Pinpoint the cell where the given text exists, returning its [X, Y] midpoint coordinate. 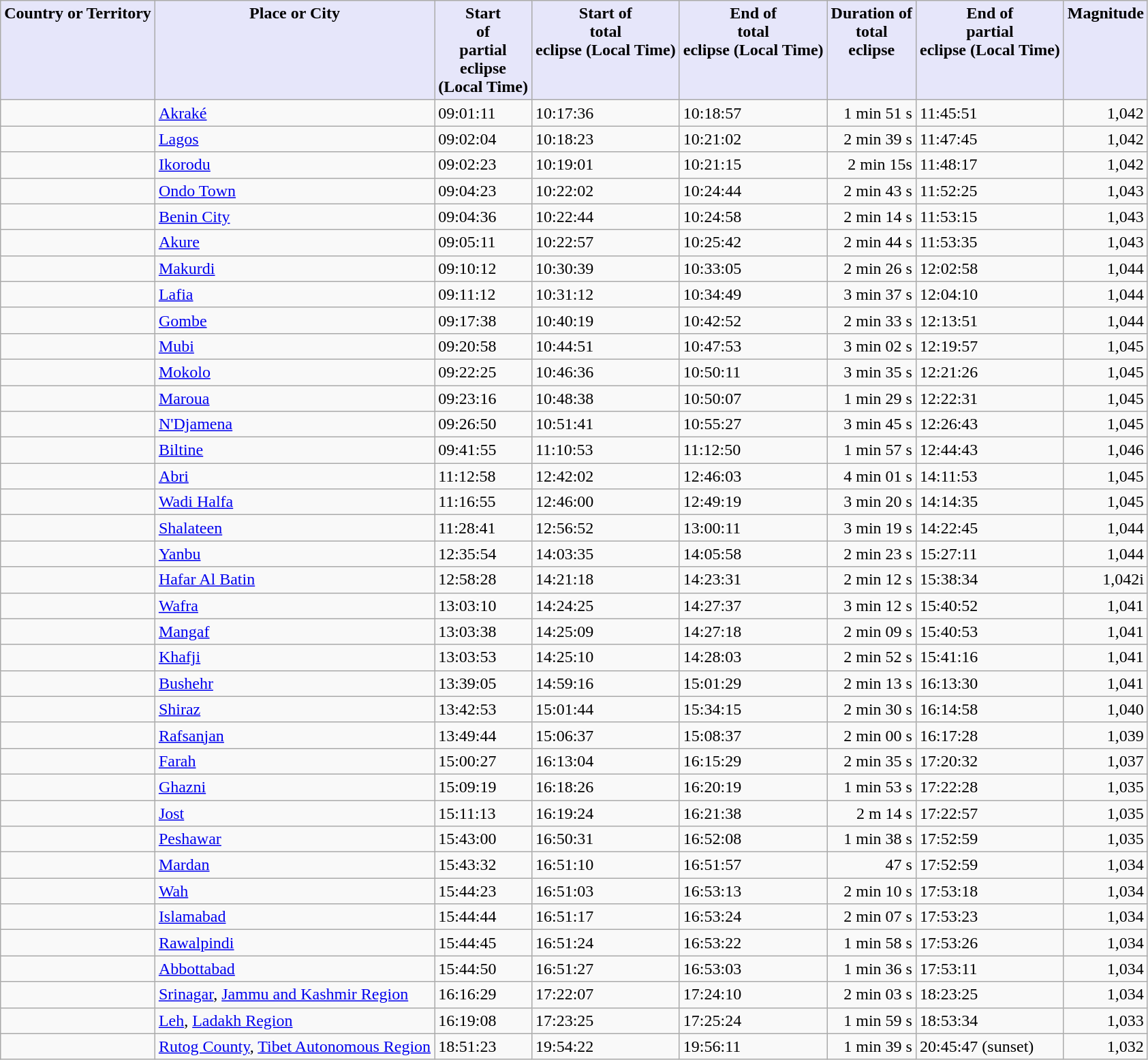
17:25:24 [754, 1020]
3 min 02 s [871, 346]
12:22:31 [989, 399]
2 min 13 s [871, 683]
14:23:31 [754, 580]
11:12:50 [754, 450]
2 min 39 s [871, 139]
1,033 [1105, 1020]
Leh, Ladakh Region [294, 1020]
2 min 09 s [871, 632]
10:25:42 [754, 243]
11:53:15 [989, 217]
Mokolo [294, 372]
1,042i [1105, 580]
End oftotaleclipse (Local Time) [754, 50]
10:48:38 [605, 399]
1 min 58 s [871, 943]
1 min 53 s [871, 787]
18:51:23 [484, 1046]
2 min 52 s [871, 657]
13:03:10 [484, 606]
10:42:52 [754, 320]
11:10:53 [605, 450]
10:18:57 [754, 113]
Lagos [294, 139]
12:13:51 [989, 320]
17:22:57 [989, 813]
Duration oftotaleclipse [871, 50]
17:53:26 [989, 943]
09:11:12 [484, 294]
2 min 35 s [871, 761]
16:14:58 [989, 709]
14:25:10 [605, 657]
19:56:11 [754, 1046]
3 min 37 s [871, 294]
12:58:28 [484, 580]
10:50:07 [754, 399]
16:51:24 [605, 943]
1,046 [1105, 450]
15:44:23 [484, 891]
Akraké [294, 113]
17:53:23 [989, 917]
2 min 33 s [871, 320]
1,040 [1105, 709]
19:54:22 [605, 1046]
Abbottabad [294, 969]
10:22:02 [605, 191]
2 min 43 s [871, 191]
15:27:11 [989, 554]
Akure [294, 243]
16:16:29 [484, 995]
Farah [294, 761]
Gombe [294, 320]
17:23:25 [605, 1020]
1,037 [1105, 761]
11:52:25 [989, 191]
10:21:02 [754, 139]
14:59:16 [605, 683]
2 min 00 s [871, 735]
16:53:22 [754, 943]
2 min 15s [871, 165]
1 min 29 s [871, 399]
10:30:39 [605, 268]
11:47:45 [989, 139]
N'Djamena [294, 424]
13:39:05 [484, 683]
12:46:00 [605, 502]
14:05:58 [754, 554]
13:42:53 [484, 709]
2 min 07 s [871, 917]
11:53:35 [989, 243]
10:24:44 [754, 191]
17:22:28 [989, 787]
17:53:18 [989, 891]
13:00:11 [754, 528]
16:18:26 [605, 787]
1 min 51 s [871, 113]
15:09:19 [484, 787]
15:43:32 [484, 865]
Ghazni [294, 787]
Abri [294, 476]
10:55:27 [754, 424]
Hafar Al Batin [294, 580]
09:17:38 [484, 320]
09:04:36 [484, 217]
10:22:44 [605, 217]
14:11:53 [989, 476]
1 min 38 s [871, 839]
09:23:16 [484, 399]
10:51:41 [605, 424]
09:04:23 [484, 191]
15:08:37 [754, 735]
15:34:15 [754, 709]
12:21:26 [989, 372]
3 min 35 s [871, 372]
15:40:53 [989, 632]
16:50:31 [605, 839]
16:17:28 [989, 735]
14:27:37 [754, 606]
3 min 45 s [871, 424]
09:05:11 [484, 243]
15:11:13 [484, 813]
16:19:24 [605, 813]
16:20:19 [754, 787]
2 min 10 s [871, 891]
16:21:38 [754, 813]
Rafsanjan [294, 735]
14:03:35 [605, 554]
2 min 12 s [871, 580]
12:56:52 [605, 528]
Peshawar [294, 839]
10:47:53 [754, 346]
11:12:58 [484, 476]
15:44:50 [484, 969]
Place or City [294, 50]
Shalateen [294, 528]
2 m 14 s [871, 813]
Wah [294, 891]
12:04:10 [989, 294]
1 min 57 s [871, 450]
14:27:18 [754, 632]
09:10:12 [484, 268]
Jost [294, 813]
10:40:19 [605, 320]
Bushehr [294, 683]
12:26:43 [989, 424]
Wadi Halfa [294, 502]
1,032 [1105, 1046]
Rawalpindi [294, 943]
20:45:47 (sunset) [989, 1046]
16:53:03 [754, 969]
10:31:12 [605, 294]
15:44:45 [484, 943]
Startofpartialeclipse(Local Time) [484, 50]
Khafji [294, 657]
Magnitude [1105, 50]
16:51:57 [754, 865]
10:46:36 [605, 372]
Country or Territory [78, 50]
12:49:19 [754, 502]
14:28:03 [754, 657]
10:34:49 [754, 294]
10:21:15 [754, 165]
2 min 44 s [871, 243]
Mubi [294, 346]
16:53:24 [754, 917]
15:01:29 [754, 683]
09:02:23 [484, 165]
09:41:55 [484, 450]
2 min 14 s [871, 217]
Mangaf [294, 632]
09:22:25 [484, 372]
Start oftotaleclipse (Local Time) [605, 50]
12:35:54 [484, 554]
12:19:57 [989, 346]
2 min 30 s [871, 709]
12:44:43 [989, 450]
2 min 23 s [871, 554]
1 min 36 s [871, 969]
14:22:45 [989, 528]
17:20:32 [989, 761]
1 min 59 s [871, 1020]
13:03:38 [484, 632]
09:20:58 [484, 346]
Lafia [294, 294]
15:00:27 [484, 761]
47 s [871, 865]
Shiraz [294, 709]
14:25:09 [605, 632]
14:24:25 [605, 606]
17:53:11 [989, 969]
16:15:29 [754, 761]
18:53:34 [989, 1020]
End ofpartialeclipse (Local Time) [989, 50]
10:18:23 [605, 139]
Islamabad [294, 917]
10:50:11 [754, 372]
Wafra [294, 606]
16:19:08 [484, 1020]
10:33:05 [754, 268]
12:42:02 [605, 476]
10:19:01 [605, 165]
3 min 12 s [871, 606]
09:01:11 [484, 113]
15:44:44 [484, 917]
11:45:51 [989, 113]
Makurdi [294, 268]
13:03:53 [484, 657]
15:01:44 [605, 709]
3 min 19 s [871, 528]
12:02:58 [989, 268]
16:51:03 [605, 891]
16:51:27 [605, 969]
Rutog County, Tibet Autonomous Region [294, 1046]
3 min 20 s [871, 502]
09:26:50 [484, 424]
15:43:00 [484, 839]
Srinagar, Jammu and Kashmir Region [294, 995]
Mardan [294, 865]
12:46:03 [754, 476]
1 min 39 s [871, 1046]
Ikorodu [294, 165]
Maroua [294, 399]
15:38:34 [989, 580]
16:53:13 [754, 891]
10:44:51 [605, 346]
11:48:17 [989, 165]
16:13:04 [605, 761]
15:06:37 [605, 735]
16:51:10 [605, 865]
14:21:18 [605, 580]
11:16:55 [484, 502]
15:40:52 [989, 606]
16:13:30 [989, 683]
17:24:10 [754, 995]
Ondo Town [294, 191]
17:22:07 [605, 995]
2 min 26 s [871, 268]
16:51:17 [605, 917]
18:23:25 [989, 995]
4 min 01 s [871, 476]
1,039 [1105, 735]
Yanbu [294, 554]
10:24:58 [754, 217]
16:52:08 [754, 839]
13:49:44 [484, 735]
11:28:41 [484, 528]
2 min 03 s [871, 995]
Biltine [294, 450]
10:22:57 [605, 243]
15:41:16 [989, 657]
Benin City [294, 217]
14:14:35 [989, 502]
09:02:04 [484, 139]
10:17:36 [605, 113]
